Determine the [x, y] coordinate at the center of the cell enclosing the given text.  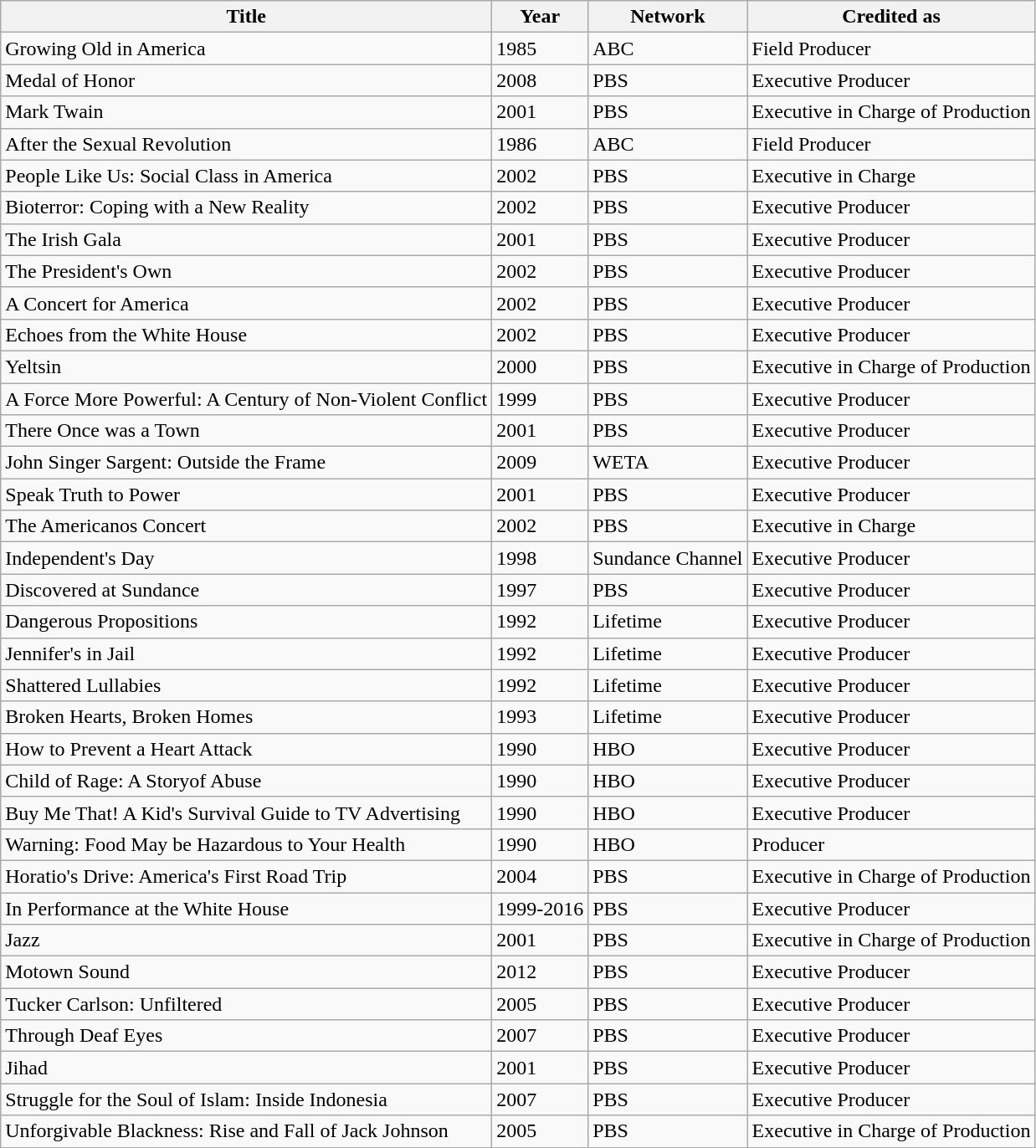
2004 [541, 876]
John Singer Sargent: Outside the Frame [246, 463]
1999 [541, 399]
There Once was a Town [246, 431]
After the Sexual Revolution [246, 144]
Independent's Day [246, 558]
Child of Rage: A Storyof Abuse [246, 781]
2012 [541, 972]
Motown Sound [246, 972]
2009 [541, 463]
Jennifer's in Jail [246, 653]
1986 [541, 144]
In Performance at the White House [246, 908]
Through Deaf Eyes [246, 1036]
People Like Us: Social Class in America [246, 176]
1985 [541, 49]
1999-2016 [541, 908]
2008 [541, 80]
A Concert for America [246, 303]
The Americanos Concert [246, 526]
Dangerous Propositions [246, 622]
Producer [891, 844]
Sundance Channel [668, 558]
Network [668, 17]
1993 [541, 717]
Year [541, 17]
The President's Own [246, 271]
Speak Truth to Power [246, 495]
A Force More Powerful: A Century of Non-Violent Conflict [246, 399]
Jihad [246, 1068]
Title [246, 17]
Jazz [246, 940]
Shattered Lullabies [246, 685]
Horatio's Drive: America's First Road Trip [246, 876]
Yeltsin [246, 366]
1998 [541, 558]
Growing Old in America [246, 49]
Credited as [891, 17]
WETA [668, 463]
Mark Twain [246, 112]
Buy Me That! A Kid's Survival Guide to TV Advertising [246, 812]
Medal of Honor [246, 80]
1997 [541, 590]
Unforgivable Blackness: Rise and Fall of Jack Johnson [246, 1131]
2000 [541, 366]
Broken Hearts, Broken Homes [246, 717]
The Irish Gala [246, 239]
Discovered at Sundance [246, 590]
Warning: Food May be Hazardous to Your Health [246, 844]
Struggle for the Soul of Islam: Inside Indonesia [246, 1099]
Bioterror: Coping with a New Reality [246, 208]
How to Prevent a Heart Attack [246, 749]
Echoes from the White House [246, 335]
Tucker Carlson: Unfiltered [246, 1004]
